Scan for the cell matching the given text and deliver its (x, y) coordinate at center. 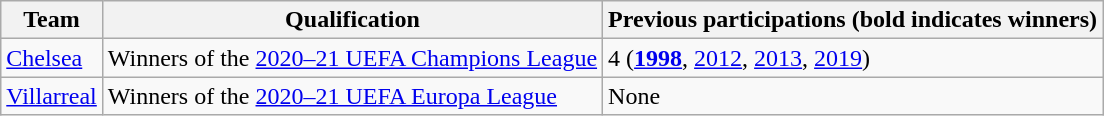
4 (1998, 2012, 2013, 2019) (853, 58)
Winners of the 2020–21 UEFA Champions League (352, 58)
Villarreal (52, 96)
Team (52, 20)
Winners of the 2020–21 UEFA Europa League (352, 96)
None (853, 96)
Chelsea (52, 58)
Previous participations (bold indicates winners) (853, 20)
Qualification (352, 20)
